From the cell containing the given text, extract its center point as [x, y] coordinate. 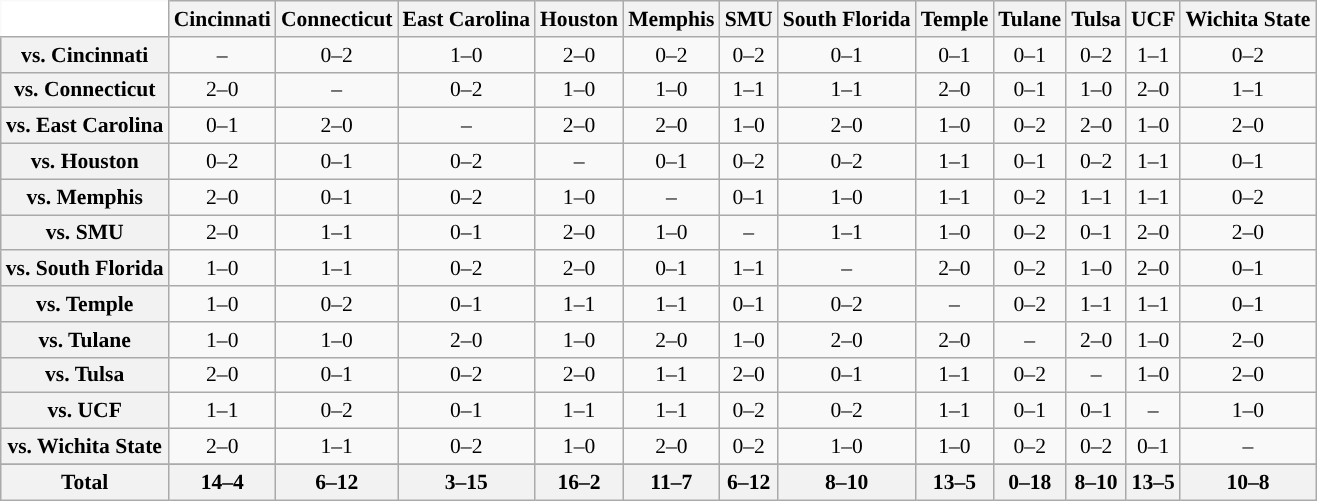
vs. Houston [85, 162]
11–7 [671, 482]
vs. Memphis [85, 197]
SMU [749, 19]
0–18 [1030, 482]
vs. Connecticut [85, 90]
10–8 [1248, 482]
16–2 [579, 482]
vs. South Florida [85, 269]
Wichita State [1248, 19]
Connecticut [337, 19]
Houston [579, 19]
Tulane [1030, 19]
vs. SMU [85, 233]
14–4 [222, 482]
UCF [1153, 19]
East Carolina [466, 19]
vs. East Carolina [85, 126]
Cincinnati [222, 19]
South Florida [847, 19]
Temple [955, 19]
vs. UCF [85, 411]
vs. Temple [85, 304]
vs. Tulsa [85, 375]
Tulsa [1096, 19]
vs. Wichita State [85, 447]
Total [85, 482]
vs. Tulane [85, 340]
Memphis [671, 19]
3–15 [466, 482]
vs. Cincinnati [85, 55]
